Detect which cell encompasses the target text, then output its (X, Y) center coordinate. 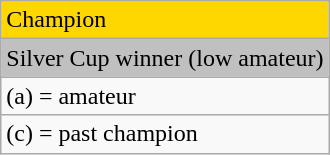
(c) = past champion (165, 134)
Champion (165, 20)
(a) = amateur (165, 96)
Silver Cup winner (low amateur) (165, 58)
